Provide the [x, y] coordinate of the cell's center where the given text is located.  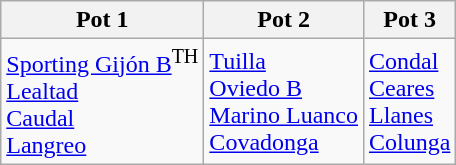
Pot 2 [284, 20]
Sporting Gijón BTHLealtadCaudalLangreo [102, 102]
Pot 3 [410, 20]
Pot 1 [102, 20]
CondalCearesLlanesColunga [410, 102]
TuillaOviedo BMarino LuancoCovadonga [284, 102]
